Scan for the cell matching the given text and deliver its (X, Y) coordinate at center. 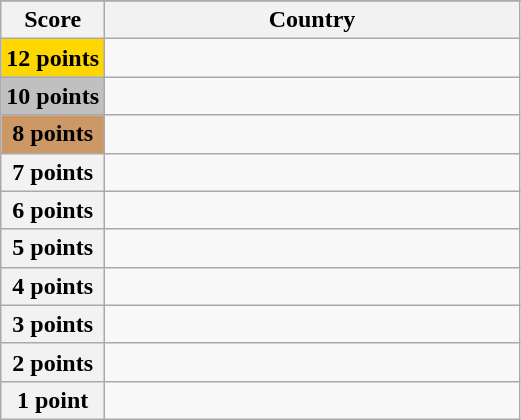
5 points (53, 248)
4 points (53, 286)
3 points (53, 324)
Score (53, 20)
Country (312, 20)
1 point (53, 400)
2 points (53, 362)
12 points (53, 58)
8 points (53, 134)
7 points (53, 172)
6 points (53, 210)
10 points (53, 96)
